From the cell containing the given text, extract its center point as (X, Y) coordinate. 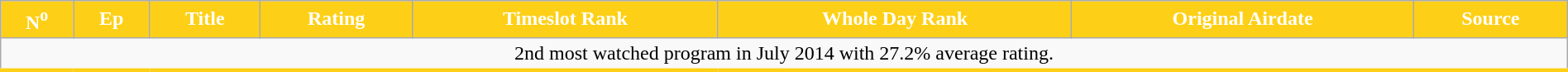
No (37, 20)
Source (1490, 20)
Whole Day Rank (895, 20)
Ep (111, 20)
Title (205, 20)
2nd most watched program in July 2014 with 27.2% average rating. (784, 54)
Timeslot Rank (565, 20)
Rating (337, 20)
Original Airdate (1243, 20)
